From the cell containing the given text, extract its center point as [X, Y] coordinate. 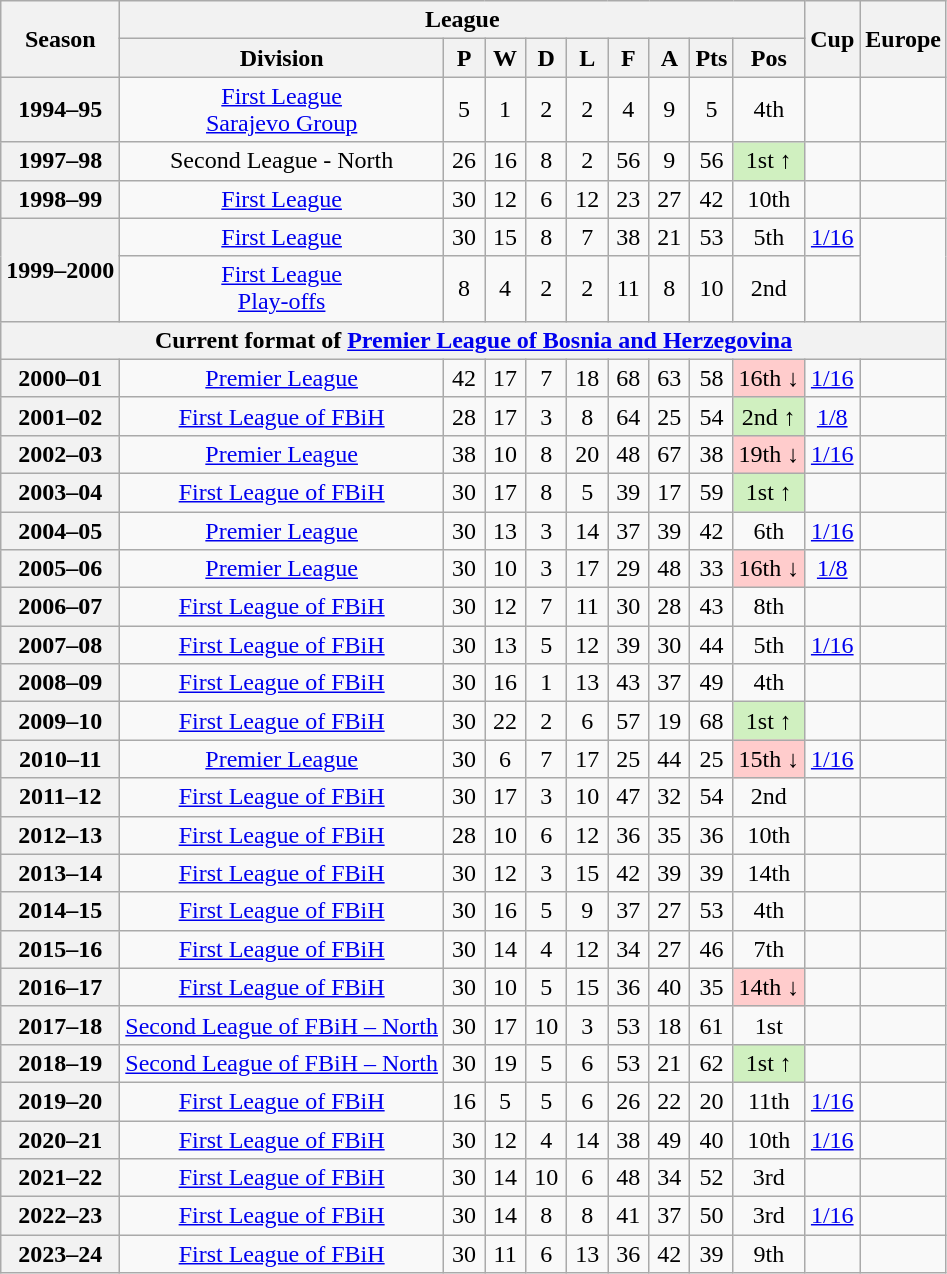
50 [712, 1216]
1999–2000 [60, 270]
2nd ↑ [769, 416]
59 [712, 492]
P [464, 58]
14th ↓ [769, 987]
2020–21 [60, 1139]
Pos [769, 58]
8th [769, 607]
58 [712, 378]
L [588, 58]
47 [628, 797]
Season [60, 39]
2011–12 [60, 797]
1st [769, 1025]
6th [769, 531]
W [506, 58]
First LeaguePlay-offs [282, 288]
F [628, 58]
2019–20 [60, 1101]
2008–09 [60, 683]
57 [628, 721]
2000–01 [60, 378]
11th [769, 1101]
Pts [712, 58]
2005–06 [60, 569]
Second League - North [282, 161]
46 [712, 949]
2010–11 [60, 759]
23 [628, 199]
2013–14 [60, 873]
2022–23 [60, 1216]
2012–13 [60, 835]
64 [628, 416]
15th ↓ [769, 759]
Europe [904, 39]
Division [282, 58]
1997–98 [60, 161]
2015–16 [60, 949]
1994–95 [60, 110]
2017–18 [60, 1025]
2009–10 [60, 721]
9th [769, 1254]
2007–08 [60, 645]
2016–17 [60, 987]
33 [712, 569]
52 [712, 1178]
Cup [832, 39]
63 [670, 378]
A [670, 58]
7th [769, 949]
League [462, 20]
1998–99 [60, 199]
19th ↓ [769, 454]
67 [670, 454]
32 [670, 797]
2021–22 [60, 1178]
First LeagueSarajevo Group [282, 110]
2018–19 [60, 1063]
41 [628, 1216]
2003–04 [60, 492]
D [546, 58]
29 [628, 569]
2004–05 [60, 531]
62 [712, 1063]
2014–15 [60, 911]
2002–03 [60, 454]
2023–24 [60, 1254]
61 [712, 1025]
14th [769, 873]
2001–02 [60, 416]
Current format of Premier League of Bosnia and Herzegovina [474, 340]
2006–07 [60, 607]
